Capture the cell that displays the provided text and extract its (X, Y) central coordinate. 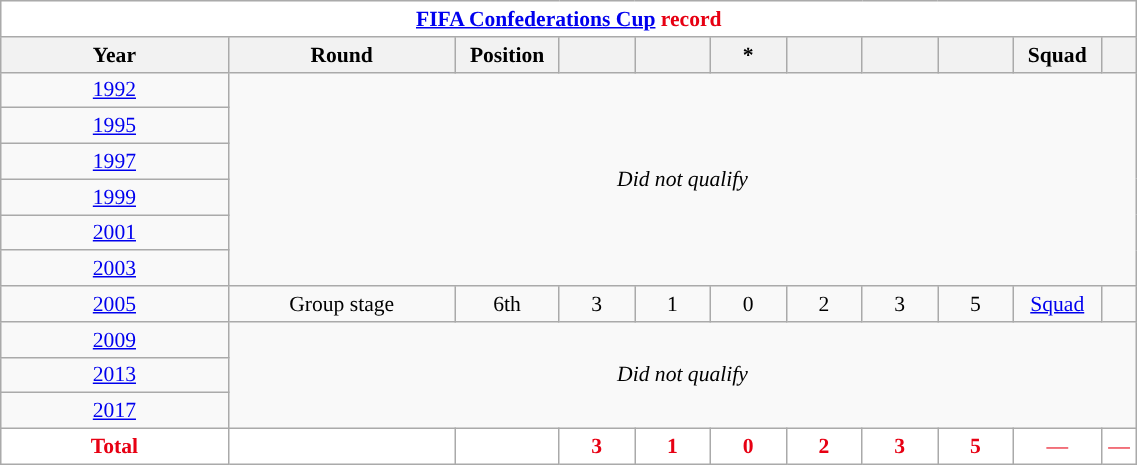
1997 (114, 162)
Group stage (342, 304)
2013 (114, 375)
2001 (114, 233)
2017 (114, 411)
FIFA Confederations Cup record (569, 19)
Round (342, 55)
Total (114, 447)
1999 (114, 197)
6th (506, 304)
* (748, 55)
1995 (114, 126)
2003 (114, 269)
Position (506, 55)
Year (114, 55)
2005 (114, 304)
1992 (114, 90)
2009 (114, 340)
